Identify which cell holds the provided text, then report its (X, Y) central coordinate. 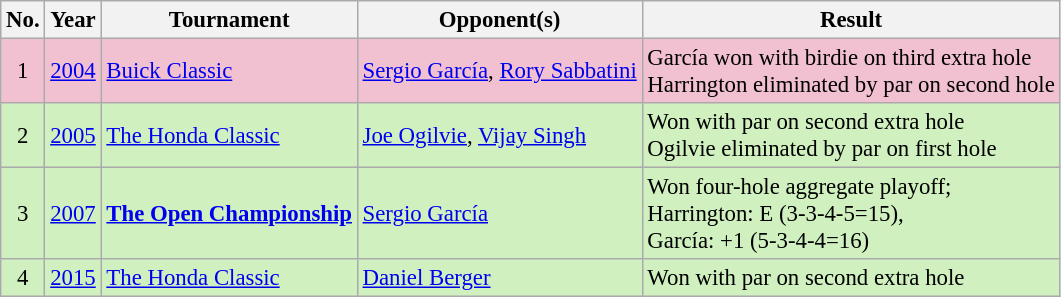
4 (23, 278)
3 (23, 214)
2007 (73, 214)
Joe Ogilvie, Vijay Singh (500, 136)
Tournament (229, 20)
Sergio García, Rory Sabbatini (500, 72)
García won with birdie on third extra holeHarrington eliminated by par on second hole (851, 72)
2015 (73, 278)
2 (23, 136)
The Open Championship (229, 214)
Won with par on second extra holeOgilvie eliminated by par on first hole (851, 136)
Opponent(s) (500, 20)
Buick Classic (229, 72)
Won four-hole aggregate playoff;Harrington: E (3-3-4-5=15),García: +1 (5-3-4-4=16) (851, 214)
No. (23, 20)
Sergio García (500, 214)
Result (851, 20)
1 (23, 72)
Year (73, 20)
Won with par on second extra hole (851, 278)
Daniel Berger (500, 278)
2005 (73, 136)
2004 (73, 72)
